Determine the [X, Y] coordinate at the center of the cell enclosing the given text.  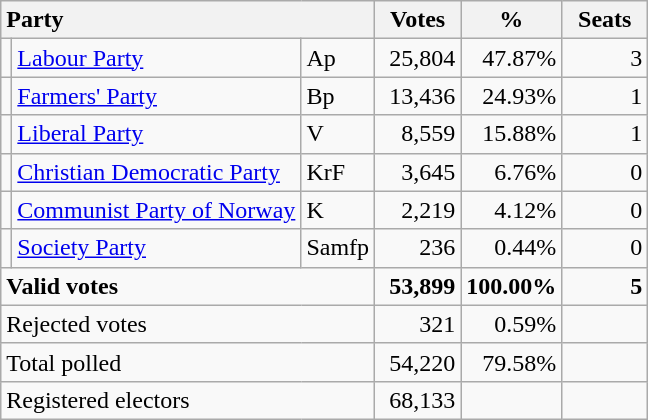
15.88% [512, 134]
13,436 [418, 96]
Seats [605, 20]
68,133 [418, 400]
8,559 [418, 134]
KrF [338, 172]
0.44% [512, 248]
Registered electors [188, 400]
Christian Democratic Party [156, 172]
236 [418, 248]
79.58% [512, 362]
47.87% [512, 58]
Votes [418, 20]
53,899 [418, 286]
3 [605, 58]
2,219 [418, 210]
Labour Party [156, 58]
Communist Party of Norway [156, 210]
54,220 [418, 362]
V [338, 134]
Total polled [188, 362]
25,804 [418, 58]
Rejected votes [188, 324]
Ap [338, 58]
3,645 [418, 172]
0.59% [512, 324]
K [338, 210]
Party [188, 20]
4.12% [512, 210]
% [512, 20]
5 [605, 286]
Bp [338, 96]
6.76% [512, 172]
24.93% [512, 96]
Society Party [156, 248]
Valid votes [188, 286]
Samfp [338, 248]
321 [418, 324]
Liberal Party [156, 134]
Farmers' Party [156, 96]
100.00% [512, 286]
